Locate the cell with the specified text and output its [x, y] center coordinate. 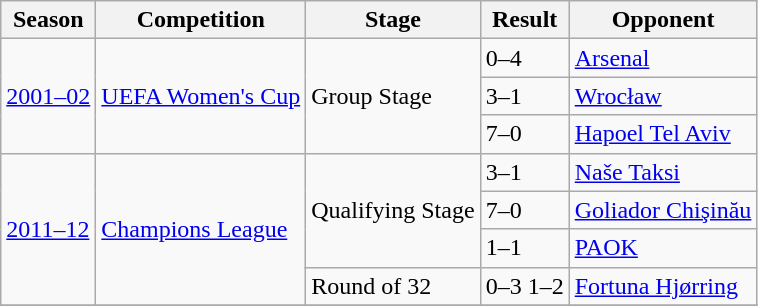
Competition [201, 20]
PAOK [663, 248]
1–1 [524, 248]
Hapoel Tel Aviv [663, 134]
2001–02 [48, 96]
Season [48, 20]
0–4 [524, 58]
Opponent [663, 20]
UEFA Women's Cup [201, 96]
Round of 32 [393, 286]
Naše Taksi [663, 172]
0–3 1–2 [524, 286]
Result [524, 20]
Fortuna Hjørring [663, 286]
Wrocław [663, 96]
Champions League [201, 229]
Arsenal [663, 58]
Qualifying Stage [393, 210]
Group Stage [393, 96]
Goliador Chişinău [663, 210]
2011–12 [48, 229]
Stage [393, 20]
